Detect which cell encompasses the target text, then output its (X, Y) center coordinate. 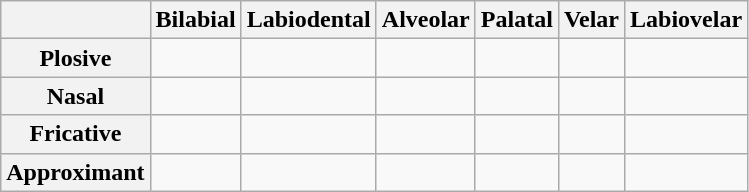
Labiovelar (686, 20)
Nasal (76, 96)
Approximant (76, 172)
Plosive (76, 58)
Velar (591, 20)
Palatal (516, 20)
Labiodental (308, 20)
Alveolar (426, 20)
Bilabial (196, 20)
Fricative (76, 134)
